Capture the cell that displays the provided text and extract its (X, Y) central coordinate. 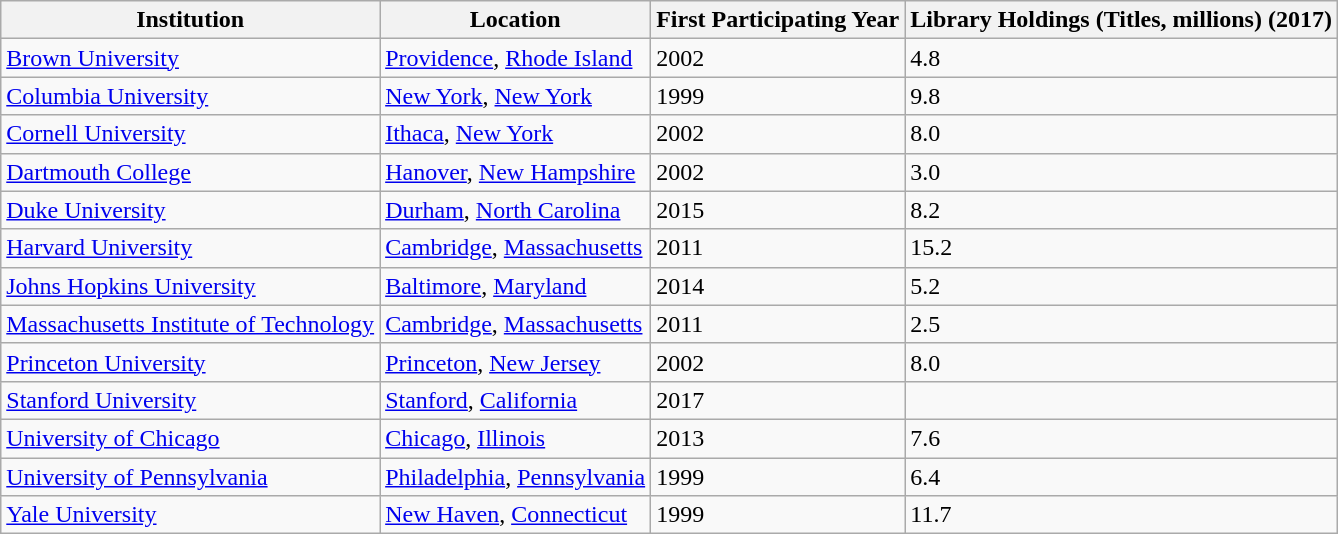
Chicago, Illinois (516, 438)
9.8 (1122, 96)
8.2 (1122, 210)
University of Pennsylvania (190, 477)
Library Holdings (Titles, millions) (2017) (1122, 20)
Hanover, New Hampshire (516, 172)
Johns Hopkins University (190, 286)
Columbia University (190, 96)
5.2 (1122, 286)
Princeton University (190, 362)
2013 (778, 438)
2.5 (1122, 324)
New Haven, Connecticut (516, 515)
2017 (778, 400)
Princeton, New Jersey (516, 362)
2015 (778, 210)
Baltimore, Maryland (516, 286)
3.0 (1122, 172)
Brown University (190, 58)
Stanford University (190, 400)
2014 (778, 286)
Providence, Rhode Island (516, 58)
Stanford, California (516, 400)
Massachusetts Institute of Technology (190, 324)
Duke University (190, 210)
15.2 (1122, 248)
11.7 (1122, 515)
Cornell University (190, 134)
7.6 (1122, 438)
6.4 (1122, 477)
Harvard University (190, 248)
New York, New York (516, 96)
Ithaca, New York (516, 134)
4.8 (1122, 58)
Durham, North Carolina (516, 210)
Dartmouth College (190, 172)
Philadelphia, Pennsylvania (516, 477)
First Participating Year (778, 20)
Institution (190, 20)
University of Chicago (190, 438)
Yale University (190, 515)
Location (516, 20)
